Scan for the cell matching the given text and deliver its [X, Y] coordinate at center. 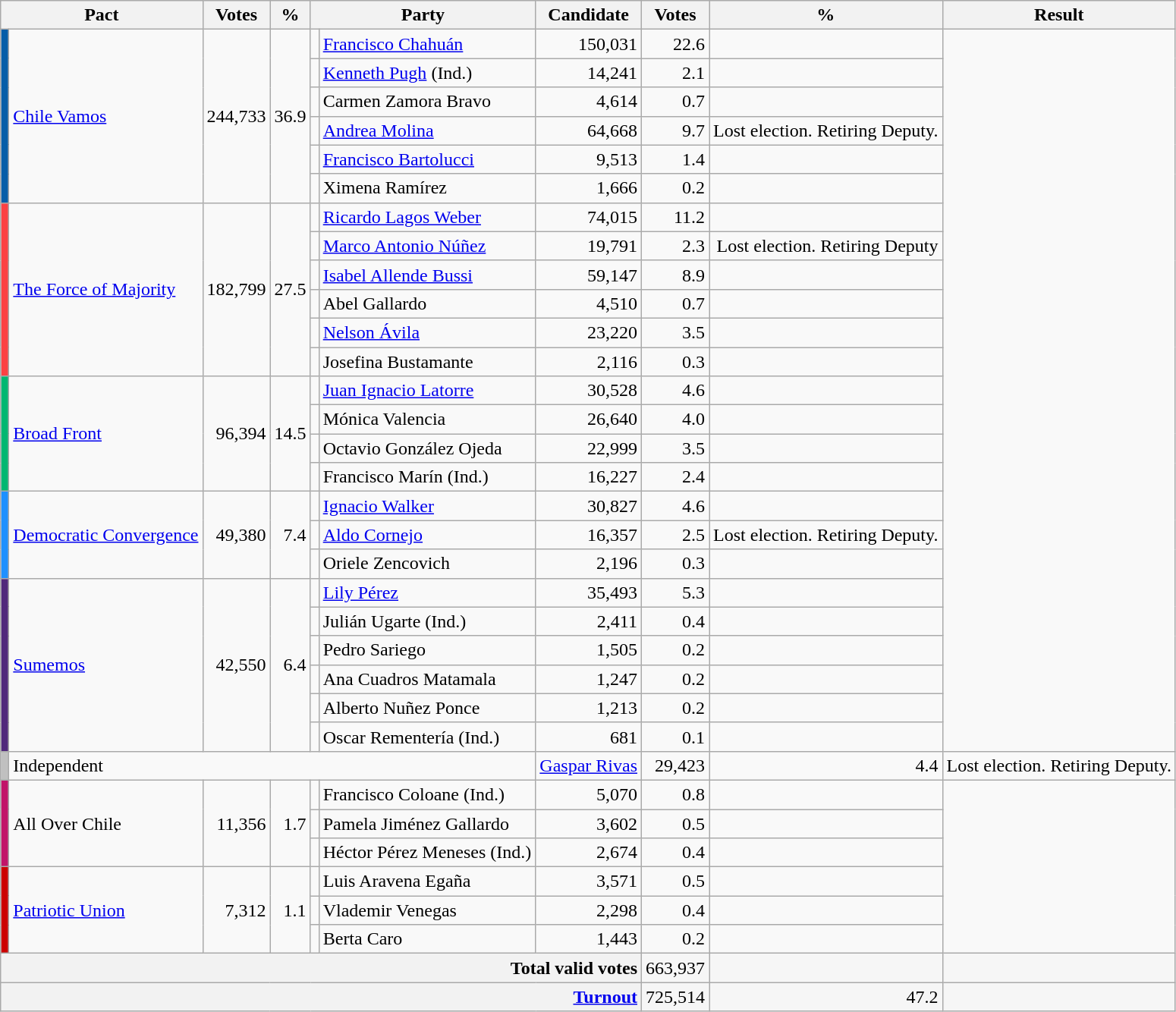
All Over Chile [106, 823]
5,070 [589, 794]
Pamela Jiménez Gallardo [427, 823]
Independent [272, 765]
Oscar Rementería (Ind.) [427, 737]
9.7 [675, 130]
11,356 [237, 823]
16,227 [589, 477]
Mónica Valencia [427, 420]
Party [423, 15]
182,799 [237, 289]
2,674 [589, 853]
2,411 [589, 621]
Lily Pérez [427, 592]
Francisco Coloane (Ind.) [427, 794]
244,733 [237, 116]
3,602 [589, 823]
19,791 [589, 246]
Candidate [589, 15]
3,571 [589, 882]
0.8 [675, 794]
1,213 [589, 708]
2.5 [675, 535]
Abel Gallardo [427, 303]
Carmen Zamora Bravo [427, 102]
Vlademir Venegas [427, 910]
Josefina Bustamante [427, 362]
30,528 [589, 391]
74,015 [589, 217]
64,668 [589, 130]
14,241 [589, 73]
Berta Caro [427, 939]
Democratic Convergence [106, 535]
35,493 [589, 592]
Nelson Ávila [427, 332]
59,147 [589, 275]
Total valid votes [322, 968]
4.4 [825, 765]
29,423 [675, 765]
27.5 [290, 289]
2.1 [675, 73]
4,510 [589, 303]
Francisco Bartolucci [427, 159]
1,247 [589, 679]
2.4 [675, 477]
Héctor Pérez Meneses (Ind.) [427, 853]
8.9 [675, 275]
1.4 [675, 159]
Ana Cuadros Matamala [427, 679]
Luis Aravena Egaña [427, 882]
2.3 [675, 246]
1.7 [290, 823]
Aldo Cornejo [427, 535]
Andrea Molina [427, 130]
Isabel Allende Bussi [427, 275]
Lost election. Retiring Deputy [825, 246]
The Force of Majority [106, 289]
26,640 [589, 420]
22,999 [589, 448]
Pact [102, 15]
Octavio González Ojeda [427, 448]
Francisco Marín (Ind.) [427, 477]
16,357 [589, 535]
2,116 [589, 362]
2,298 [589, 910]
2,196 [589, 564]
Oriele Zencovich [427, 564]
49,380 [237, 535]
Julián Ugarte (Ind.) [427, 621]
Marco Antonio Núñez [427, 246]
663,937 [675, 968]
Ximena Ramírez [427, 188]
6.4 [290, 665]
7,312 [237, 910]
96,394 [237, 434]
1,443 [589, 939]
681 [589, 737]
5.3 [675, 592]
1.1 [290, 910]
Patriotic Union [106, 910]
Chile Vamos [106, 116]
Sumemos [106, 665]
1,505 [589, 650]
150,031 [589, 44]
Alberto Nuñez Ponce [427, 708]
Turnout [322, 997]
9,513 [589, 159]
36.9 [290, 116]
4.0 [675, 420]
42,550 [237, 665]
47.2 [825, 997]
Pedro Sariego [427, 650]
7.4 [290, 535]
Francisco Chahuán [427, 44]
Ricardo Lagos Weber [427, 217]
Kenneth Pugh (Ind.) [427, 73]
11.2 [675, 217]
Gaspar Rivas [589, 765]
Broad Front [106, 434]
Juan Ignacio Latorre [427, 391]
22.6 [675, 44]
Result [1059, 15]
725,514 [675, 997]
23,220 [589, 332]
1,666 [589, 188]
4,614 [589, 102]
Ignacio Walker [427, 506]
14.5 [290, 434]
30,827 [589, 506]
0.1 [675, 737]
